Extract the [X, Y] coordinate from the center of the cell holding the provided text.  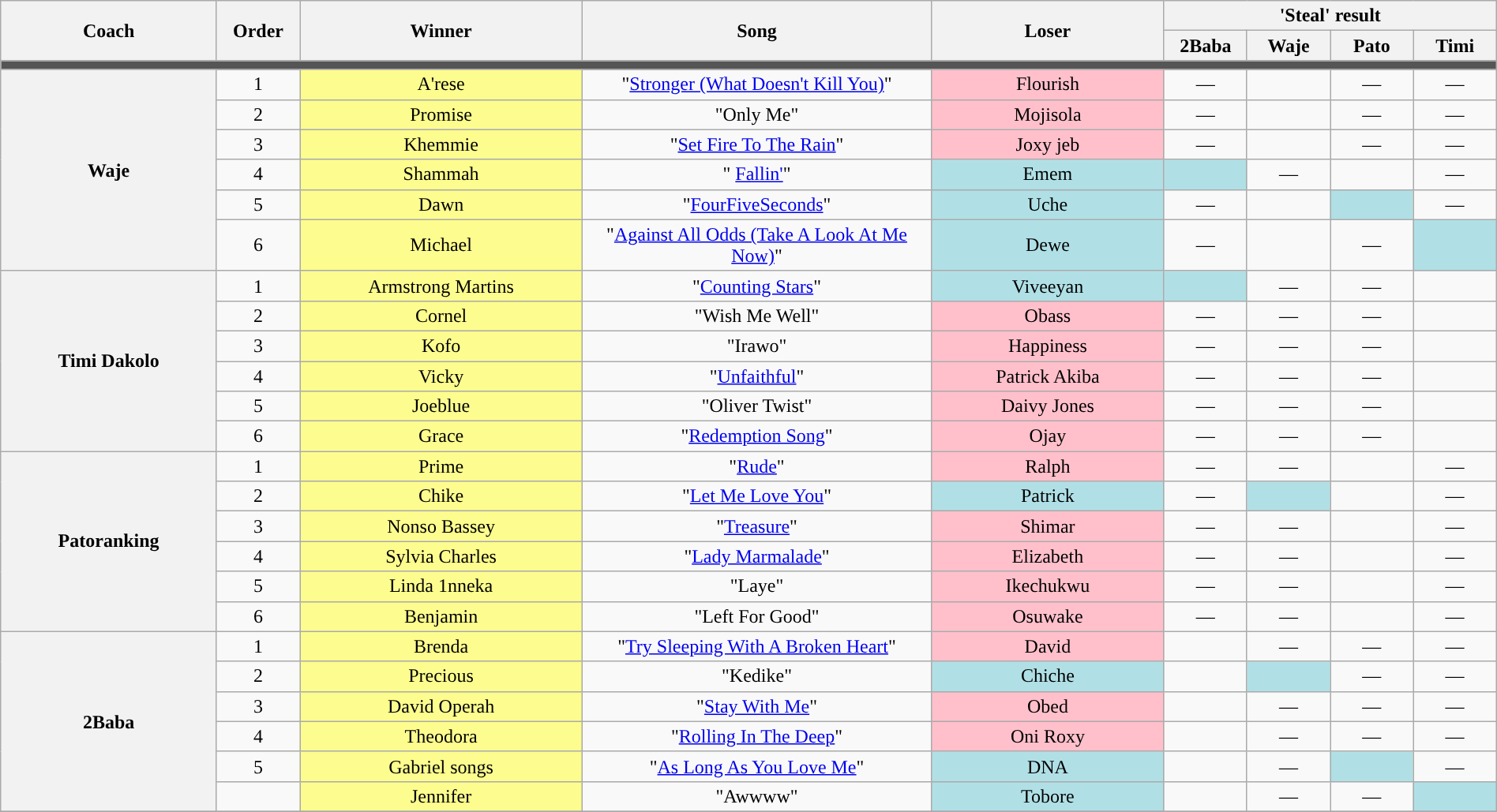
Dawn [441, 204]
Order [257, 31]
Oni Roxy [1049, 736]
Viveeyan [1049, 286]
'Steal' result [1330, 16]
Sylvia Charles [441, 556]
Song [756, 31]
DNA [1049, 766]
Theodora [441, 736]
Shammah [441, 174]
Gabriel songs [441, 766]
" Fallin'" [756, 174]
Patrick [1049, 496]
"Counting Stars" [756, 286]
"Laye" [756, 586]
Dewe [1049, 245]
"Treasure" [756, 526]
"Against All Odds (Take A Look At Me Now)" [756, 245]
Vicky [441, 376]
"Set Fire To The Rain" [756, 144]
Winner [441, 31]
David Operah [441, 706]
Elizabeth [1049, 556]
Patrick Akiba [1049, 376]
Patoranking [109, 541]
Ikechukwu [1049, 586]
Ojay [1049, 436]
"Let Me Love You" [756, 496]
"Stronger (What Doesn't Kill You)" [756, 84]
"As Long As You Love Me" [756, 766]
"Stay With Me" [756, 706]
"Only Me" [756, 114]
Benjamin [441, 616]
Happiness [1049, 346]
Pato [1372, 46]
Coach [109, 31]
Obed [1049, 706]
Emem [1049, 174]
Mojisola [1049, 114]
"FourFiveSeconds" [756, 204]
Osuwake [1049, 616]
Tobore [1049, 796]
Linda 1nneka [441, 586]
"Rolling In The Deep" [756, 736]
"Oliver Twist" [756, 406]
"Redemption Song" [756, 436]
Flourish [1049, 84]
Khemmie [441, 144]
Grace [441, 436]
"Lady Marmalade" [756, 556]
Promise [441, 114]
"Rude" [756, 466]
Kofo [441, 346]
"Unfaithful" [756, 376]
Timi Dakolo [109, 361]
Timi [1454, 46]
Loser [1049, 31]
Shimar [1049, 526]
"Awwww" [756, 796]
David [1049, 646]
Armstrong Martins [441, 286]
Chiche [1049, 676]
Nonso Bassey [441, 526]
Joxy jeb [1049, 144]
Brenda [441, 646]
Obass [1049, 316]
Precious [441, 676]
Michael [441, 245]
Ralph [1049, 466]
"Try Sleeping With A Broken Heart" [756, 646]
Joeblue [441, 406]
"Left For Good" [756, 616]
"Irawo" [756, 346]
Jennifer [441, 796]
Cornel [441, 316]
Prime [441, 466]
"Wish Me Well" [756, 316]
Chike [441, 496]
"Kedike" [756, 676]
A'rese [441, 84]
Uche [1049, 204]
Daivy Jones [1049, 406]
